Capture the cell that displays the provided text and extract its [X, Y] central coordinate. 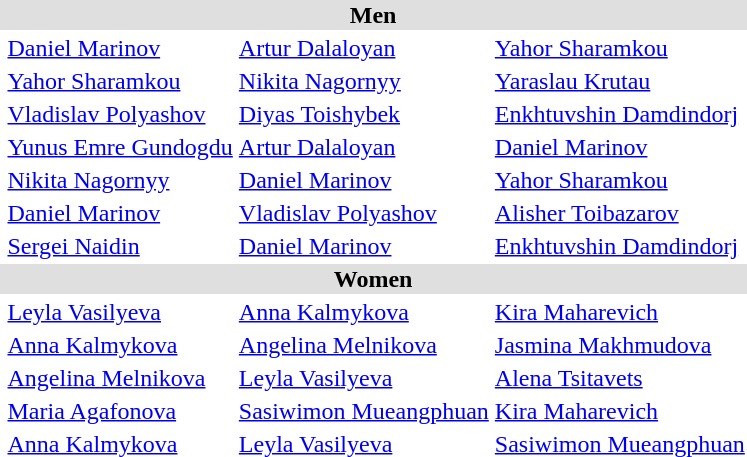
Maria Agafonova [120, 411]
Yunus Emre Gundogdu [120, 147]
Yaraslau Krutau [620, 81]
Jasmina Makhmudova [620, 345]
Sergei Naidin [120, 246]
Alisher Toibazarov [620, 213]
Women [373, 279]
Men [373, 15]
Sasiwimon Mueangphuan [364, 411]
Diyas Toishybek [364, 114]
Alena Tsitavets [620, 378]
